Extract the [X, Y] coordinate from the center of the cell holding the provided text.  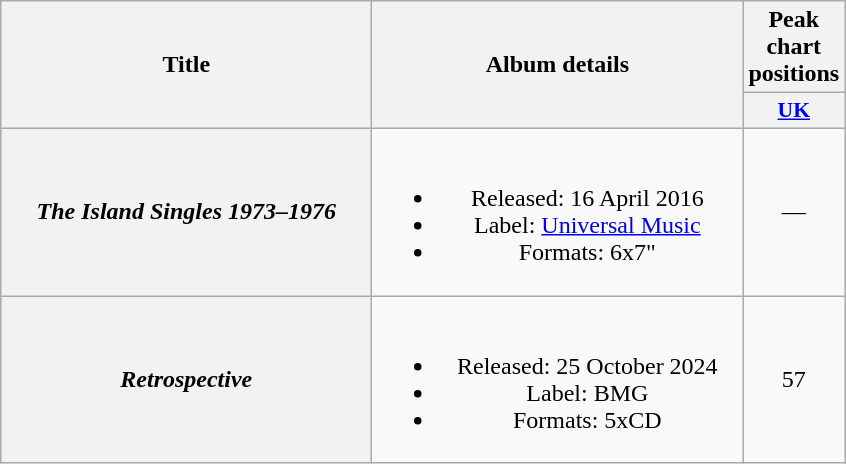
— [794, 212]
Peak chart positions [794, 47]
UK [794, 111]
Album details [558, 65]
Retrospective [186, 380]
57 [794, 380]
Released: 16 April 2016Label: Universal MusicFormats: 6x7" [558, 212]
Released: 25 October 2024Label: BMGFormats: 5xCD [558, 380]
The Island Singles 1973–1976 [186, 212]
Title [186, 65]
